Locate the cell with the specified text and output its [x, y] center coordinate. 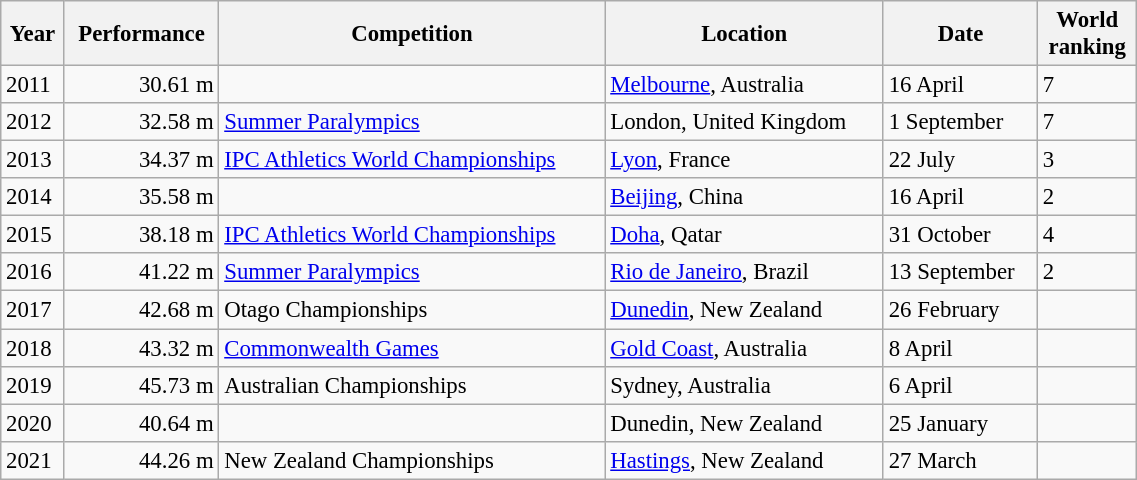
30.61 m [142, 85]
13 September [960, 273]
8 April [960, 348]
Worldranking [1088, 34]
Rio de Janeiro, Brazil [744, 273]
Location [744, 34]
45.73 m [142, 385]
44.26 m [142, 460]
2014 [32, 197]
3 [1088, 160]
London, United Kingdom [744, 122]
Performance [142, 34]
New Zealand Championships [412, 460]
2020 [32, 423]
2018 [32, 348]
32.58 m [142, 122]
Melbourne, Australia [744, 85]
22 July [960, 160]
2011 [32, 85]
Otago Championships [412, 310]
31 October [960, 235]
2012 [32, 122]
Doha, Qatar [744, 235]
Year [32, 34]
Hastings, New Zealand [744, 460]
43.32 m [142, 348]
Gold Coast, Australia [744, 348]
2021 [32, 460]
Competition [412, 34]
27 March [960, 460]
42.68 m [142, 310]
Sydney, Australia [744, 385]
40.64 m [142, 423]
35.58 m [142, 197]
38.18 m [142, 235]
25 January [960, 423]
2015 [32, 235]
26 February [960, 310]
Beijing, China [744, 197]
2019 [32, 385]
Commonwealth Games [412, 348]
Lyon, France [744, 160]
34.37 m [142, 160]
2016 [32, 273]
Australian Championships [412, 385]
2013 [32, 160]
1 September [960, 122]
Date [960, 34]
2017 [32, 310]
41.22 m [142, 273]
4 [1088, 235]
6 April [960, 385]
